For the text-containing cell, return its midpoint in (X, Y) coordinate format. 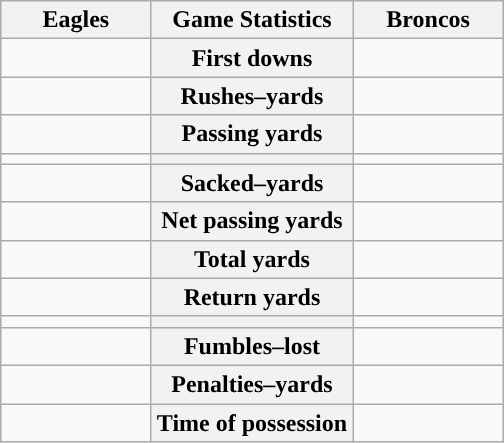
Time of possession (252, 423)
Game Statistics (252, 20)
Broncos (428, 20)
Rushes–yards (252, 96)
First downs (252, 58)
Total yards (252, 259)
Eagles (76, 20)
Return yards (252, 297)
Passing yards (252, 134)
Net passing yards (252, 221)
Penalties–yards (252, 384)
Sacked–yards (252, 183)
Fumbles–lost (252, 346)
